Provide the [x, y] coordinate of the cell's center where the given text is located.  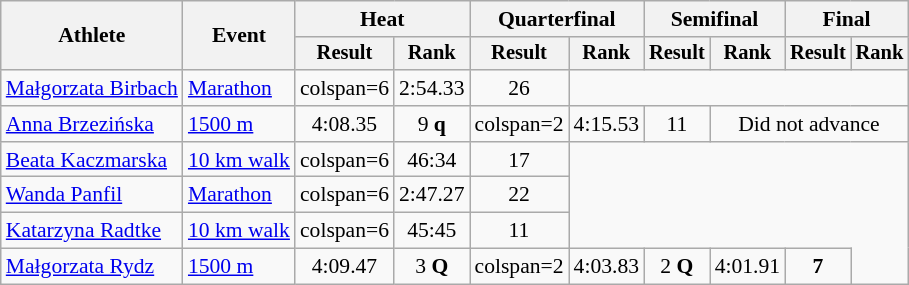
Anna Brzezińska [92, 124]
Wanda Panfil [92, 195]
3 Q [432, 267]
Małgorzata Birbach [92, 88]
45:45 [432, 231]
Katarzyna Radtke [92, 231]
9 q [432, 124]
Quarterfinal [558, 19]
Beata Kaczmarska [92, 160]
2 Q [677, 267]
Event [239, 36]
4:15.53 [606, 124]
Final [846, 19]
Did not advance [810, 124]
2:54.33 [432, 88]
7 [818, 267]
17 [520, 160]
Małgorzata Rydz [92, 267]
2:47.27 [432, 195]
4:01.91 [748, 267]
4:03.83 [606, 267]
46:34 [432, 160]
26 [520, 88]
Athlete [92, 36]
4:08.35 [344, 124]
Semifinal [714, 19]
Heat [382, 19]
22 [520, 195]
4:09.47 [344, 267]
